From the cell containing the given text, extract its center point as [X, Y] coordinate. 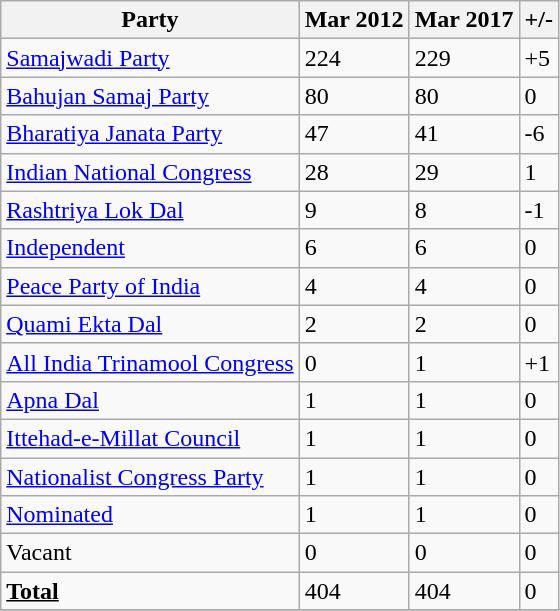
Indian National Congress [150, 172]
All India Trinamool Congress [150, 362]
28 [354, 172]
8 [464, 210]
229 [464, 58]
Vacant [150, 553]
Bahujan Samaj Party [150, 96]
Apna Dal [150, 400]
41 [464, 134]
9 [354, 210]
Rashtriya Lok Dal [150, 210]
Total [150, 591]
+/- [538, 20]
Nominated [150, 515]
Ittehad-e-Millat Council [150, 438]
Independent [150, 248]
+1 [538, 362]
Peace Party of India [150, 286]
29 [464, 172]
224 [354, 58]
Mar 2012 [354, 20]
Nationalist Congress Party [150, 477]
Party [150, 20]
Samajwadi Party [150, 58]
47 [354, 134]
-1 [538, 210]
Bharatiya Janata Party [150, 134]
Quami Ekta Dal [150, 324]
-6 [538, 134]
+5 [538, 58]
Mar 2017 [464, 20]
